Determine the [X, Y] coordinate at the center of the cell enclosing the given text.  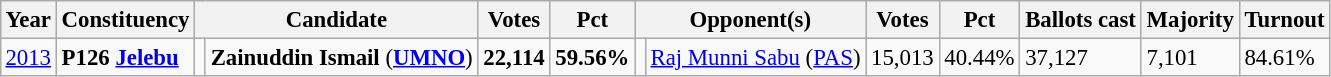
Constituency [125, 20]
22,114 [514, 57]
Candidate [336, 20]
Raj Munni Sabu (PAS) [756, 57]
P126 Jelebu [125, 57]
40.44% [980, 57]
2013 [28, 57]
Turnout [1284, 20]
37,127 [1080, 57]
Opponent(s) [750, 20]
Majority [1190, 20]
Ballots cast [1080, 20]
Zainuddin Ismail (UMNO) [342, 57]
84.61% [1284, 57]
Year [28, 20]
59.56% [592, 57]
15,013 [902, 57]
7,101 [1190, 57]
